Locate the cell with the specified text and output its (x, y) center coordinate. 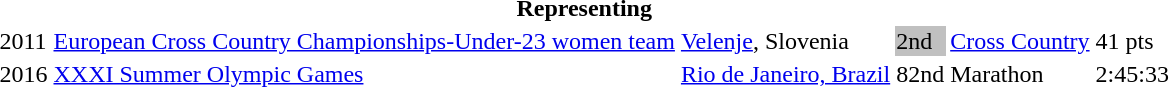
2nd (920, 41)
European Cross Country Championships-Under-23 women team (364, 41)
Cross Country (1020, 41)
Velenje, Slovenia (785, 41)
